Pinpoint the cell where the given text exists, returning its (x, y) midpoint coordinate. 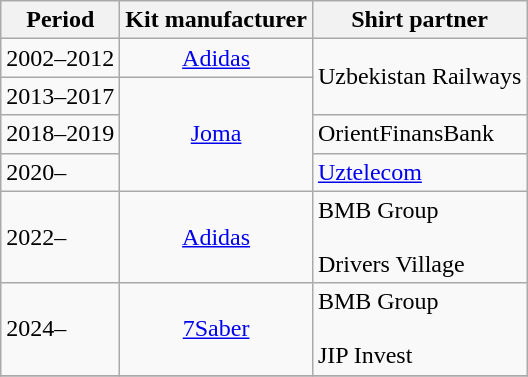
2018–2019 (60, 134)
2013–2017 (60, 96)
Shirt partner (419, 20)
BMB GroupDrivers Village (419, 237)
Uzbekistan Railways (419, 77)
Joma (216, 134)
2022– (60, 237)
2024– (60, 329)
Kit manufacturer (216, 20)
Uztelecom (419, 172)
7Saber (216, 329)
OrientFinansBank (419, 134)
2020– (60, 172)
2002–2012 (60, 58)
BMB GroupJIP Invest (419, 329)
Period (60, 20)
